From the cell containing the given text, extract its center point as [X, Y] coordinate. 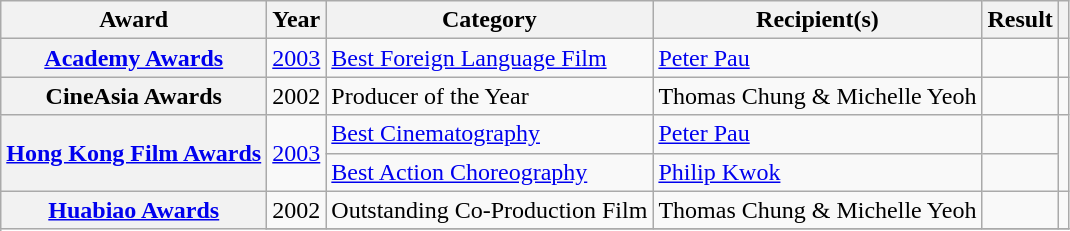
Best Action Choreography [490, 172]
Philip Kwok [818, 172]
Outstanding Co-Production Film [490, 210]
CineAsia Awards [134, 96]
Producer of the Year [490, 96]
Award [134, 20]
Result [1020, 20]
Hong Kong Film Awards [134, 153]
Year [296, 20]
Category [490, 20]
Best Foreign Language Film [490, 58]
Huabiao Awards [134, 210]
Recipient(s) [818, 20]
Academy Awards [134, 58]
Best Cinematography [490, 134]
